Extract the (x, y) coordinate from the center of the cell holding the provided text.  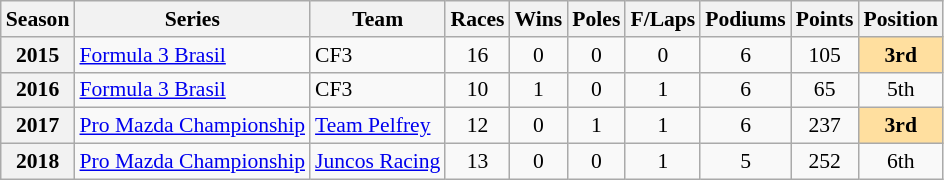
Wins (539, 19)
F/Laps (662, 19)
Series (192, 19)
2017 (38, 126)
16 (477, 55)
12 (477, 126)
2015 (38, 55)
Races (477, 19)
Poles (596, 19)
Team Pelfrey (378, 126)
Points (825, 19)
5th (901, 90)
65 (825, 90)
6th (901, 162)
13 (477, 162)
2016 (38, 90)
Podiums (746, 19)
105 (825, 55)
237 (825, 126)
Position (901, 19)
252 (825, 162)
5 (746, 162)
10 (477, 90)
Team (378, 19)
Juncos Racing (378, 162)
Season (38, 19)
2018 (38, 162)
